Return [X, Y] of the center of cell containing provided text 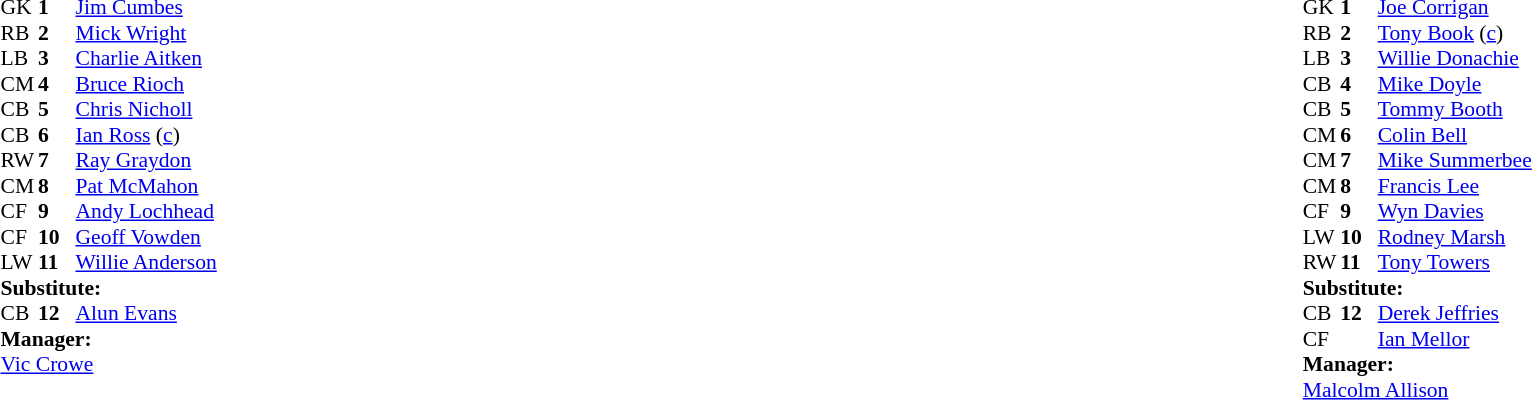
Willie Donachie [1455, 59]
Mike Doyle [1455, 84]
Mike Summerbee [1455, 161]
Geoff Vowden [146, 237]
Mick Wright [146, 33]
Willie Anderson [146, 263]
Wyn Davies [1455, 211]
Rodney Marsh [1455, 237]
Vic Crowe [108, 365]
Derek Jeffries [1455, 313]
Ray Graydon [146, 161]
Ian Mellor [1455, 339]
Tommy Booth [1455, 109]
Colin Bell [1455, 135]
Chris Nicholl [146, 109]
Pat McMahon [146, 186]
Andy Lochhead [146, 211]
Tony Towers [1455, 263]
Bruce Rioch [146, 84]
Tony Book (c) [1455, 33]
Francis Lee [1455, 186]
Alun Evans [146, 313]
Ian Ross (c) [146, 135]
Charlie Aitken [146, 59]
